Pinpoint the cell where the given text exists, returning its (X, Y) midpoint coordinate. 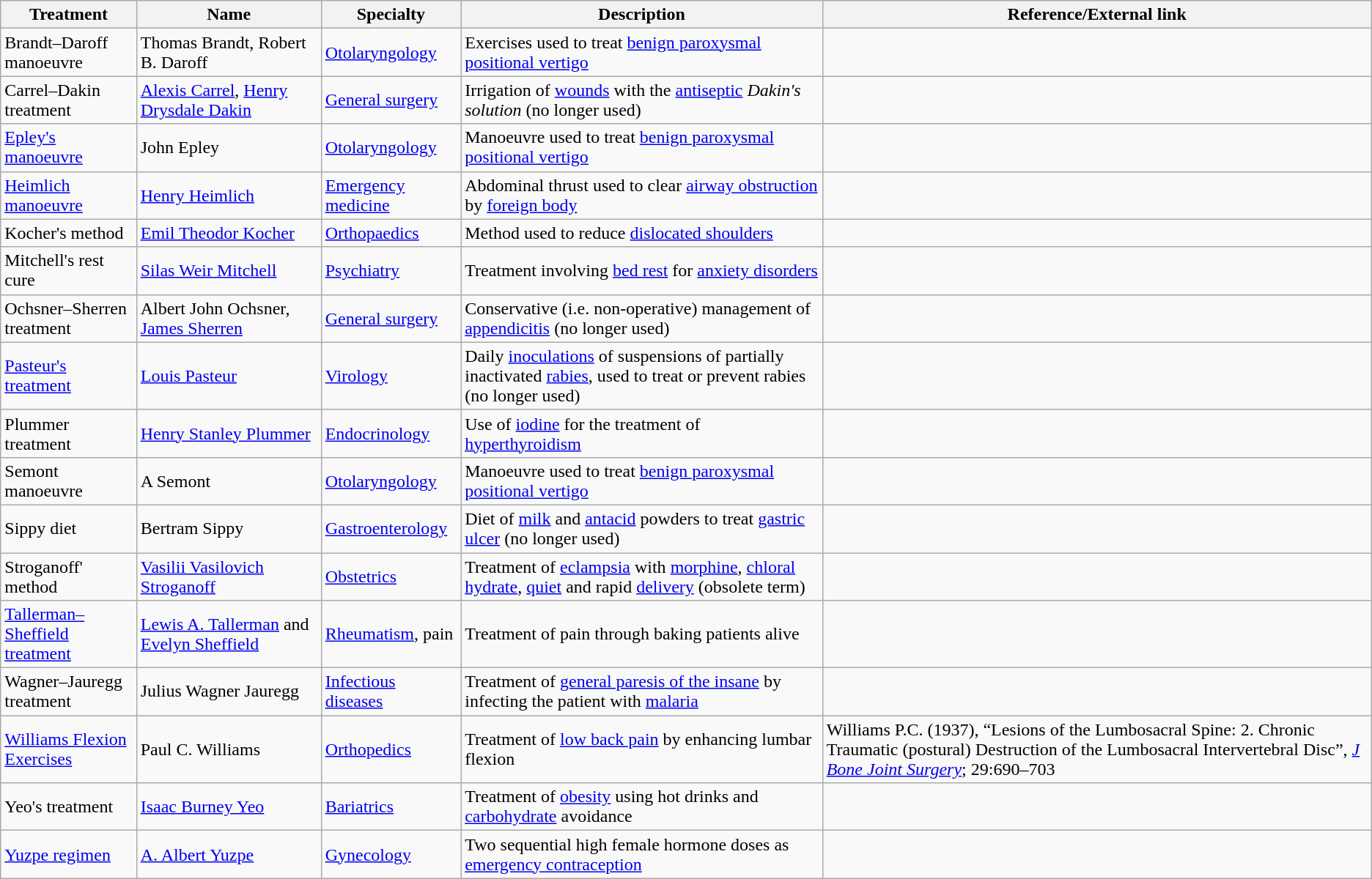
Reference/External link (1096, 15)
Method used to reduce dislocated shoulders (642, 233)
Name (229, 15)
Henry Stanley Plummer (229, 434)
Stroganoff' method (69, 576)
Semont manoeuvre (69, 481)
Louis Pasteur (229, 376)
Obstetrics (391, 576)
Yeo's treatment (69, 807)
Paul C. Williams (229, 749)
Use of iodine for the treatment of hyperthyroidism (642, 434)
Infectious diseases (391, 691)
Treatment of low back pain by enhancing lumbar flexion (642, 749)
Julius Wagner Jauregg (229, 691)
Treatment of eclampsia with morphine, chloral hydrate, quiet and rapid delivery (obsolete term) (642, 576)
Epley's manoeuvre (69, 148)
A Semont (229, 481)
Henry Heimlich (229, 195)
Albert John Ochsner, James Sherren (229, 318)
Daily inoculations of suspensions of partially inactivated rabies, used to treat or prevent rabies (no longer used) (642, 376)
Conservative (i.e. non-operative) management of appendicitis (no longer used) (642, 318)
Pasteur's treatment (69, 376)
Two sequential high female hormone doses as emergency contraception (642, 854)
Treatment of general paresis of the insane by infecting the patient with malaria (642, 691)
Specialty (391, 15)
Gastroenterology (391, 529)
Orthopaedics (391, 233)
Isaac Burney Yeo (229, 807)
Vasilii Vasilovich Stroganoff (229, 576)
Exercises used to treat benign paroxysmal positional vertigo (642, 53)
Plummer treatment (69, 434)
Treatment of obesity using hot drinks and carbohydrate avoidance (642, 807)
Wagner–Jauregg treatment (69, 691)
A. Albert Yuzpe (229, 854)
Abdominal thrust used to clear airway obstruction by foreign body (642, 195)
Rheumatism, pain (391, 634)
Gynecology (391, 854)
Treatment (69, 15)
Bertram Sippy (229, 529)
Sippy diet (69, 529)
Emil Theodor Kocher (229, 233)
Psychiatry (391, 271)
Silas Weir Mitchell (229, 271)
Treatment involving bed rest for anxiety disorders (642, 271)
Irrigation of wounds with the antiseptic Dakin's solution (no longer used) (642, 100)
Orthopedics (391, 749)
Tallerman–Sheffield treatment (69, 634)
Carrel–Dakin treatment (69, 100)
Virology (391, 376)
Diet of milk and antacid powders to treat gastric ulcer (no longer used) (642, 529)
Ochsner–Sherren treatment (69, 318)
Heimlich manoeuvre (69, 195)
Description (642, 15)
Emergency medicine (391, 195)
Treatment of pain through baking patients alive (642, 634)
Kocher's method (69, 233)
Bariatrics (391, 807)
Endocrinology (391, 434)
Yuzpe regimen (69, 854)
Thomas Brandt, Robert B. Daroff (229, 53)
Alexis Carrel, Henry Drysdale Dakin (229, 100)
Williams Flexion Exercises (69, 749)
Lewis A. Tallerman and Evelyn Sheffield (229, 634)
Mitchell's rest cure (69, 271)
John Epley (229, 148)
Brandt–Daroff manoeuvre (69, 53)
